Provide the [x, y] coordinate of the cell's center where the given text is located.  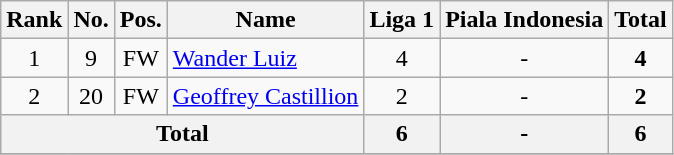
Piala Indonesia [524, 20]
9 [91, 58]
Wander Luiz [266, 58]
Name [266, 20]
Pos. [140, 20]
1 [34, 58]
Rank [34, 20]
Liga 1 [402, 20]
20 [91, 96]
Geoffrey Castillion [266, 96]
No. [91, 20]
